Detect which cell encompasses the target text, then output its [X, Y] center coordinate. 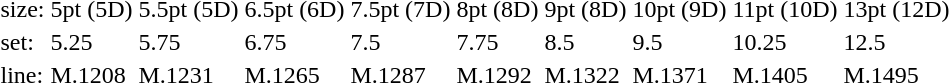
5.75 [188, 42]
6.75 [294, 42]
7.75 [498, 42]
8.5 [586, 42]
10.25 [785, 42]
5.25 [92, 42]
9.5 [680, 42]
7.5 [400, 42]
